From the cell containing the given text, extract its center point as (X, Y) coordinate. 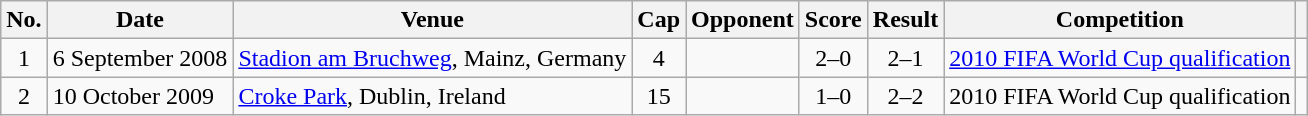
Score (833, 20)
Croke Park, Dublin, Ireland (432, 96)
2 (24, 96)
Date (140, 20)
6 September 2008 (140, 58)
2–0 (833, 58)
1–0 (833, 96)
Competition (1120, 20)
Result (905, 20)
15 (659, 96)
2–2 (905, 96)
2–1 (905, 58)
Stadion am Bruchweg, Mainz, Germany (432, 58)
4 (659, 58)
1 (24, 58)
Venue (432, 20)
10 October 2009 (140, 96)
Cap (659, 20)
Opponent (743, 20)
No. (24, 20)
